Return (x, y) of the center of cell containing provided text 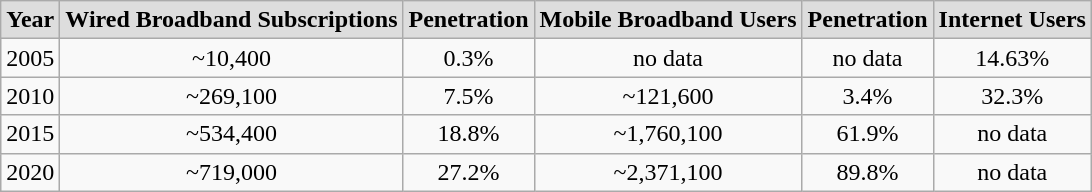
2015 (30, 134)
32.3% (1012, 96)
2010 (30, 96)
~534,400 (232, 134)
Internet Users (1012, 20)
~269,100 (232, 96)
Year (30, 20)
14.63% (1012, 58)
Mobile Broadband Users (668, 20)
~121,600 (668, 96)
Wired Broadband Subscriptions (232, 20)
7.5% (468, 96)
2020 (30, 172)
0.3% (468, 58)
2005 (30, 58)
~719,000 (232, 172)
61.9% (868, 134)
~10,400 (232, 58)
3.4% (868, 96)
~2,371,100 (668, 172)
89.8% (868, 172)
18.8% (468, 134)
~1,760,100 (668, 134)
27.2% (468, 172)
